Return the [x, y] coordinate for the center point of the cell that contains the specified text.  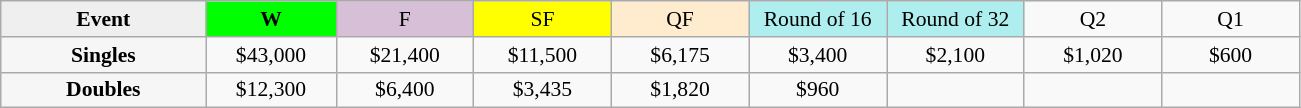
$600 [1231, 55]
W [271, 19]
$1,820 [680, 90]
$960 [818, 90]
Q1 [1231, 19]
Event [104, 19]
$6,175 [680, 55]
$6,400 [405, 90]
$3,400 [818, 55]
Q2 [1093, 19]
QF [680, 19]
$3,435 [543, 90]
$43,000 [271, 55]
$21,400 [405, 55]
Doubles [104, 90]
SF [543, 19]
Round of 16 [818, 19]
$11,500 [543, 55]
Round of 32 [955, 19]
F [405, 19]
Singles [104, 55]
$2,100 [955, 55]
$12,300 [271, 90]
$1,020 [1093, 55]
